Detect which cell encompasses the target text, then output its (X, Y) center coordinate. 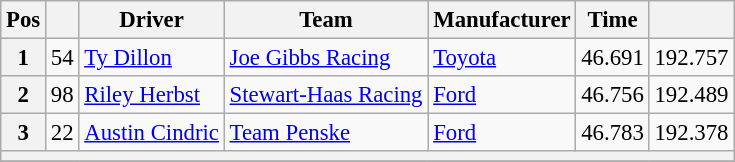
46.691 (612, 58)
1 (24, 58)
Team Penske (326, 133)
Ty Dillon (152, 58)
Riley Herbst (152, 95)
3 (24, 133)
98 (62, 95)
2 (24, 95)
46.756 (612, 95)
Driver (152, 20)
192.378 (692, 133)
Stewart-Haas Racing (326, 95)
Time (612, 20)
Austin Cindric (152, 133)
Team (326, 20)
54 (62, 58)
46.783 (612, 133)
Pos (24, 20)
Manufacturer (502, 20)
192.489 (692, 95)
Toyota (502, 58)
Joe Gibbs Racing (326, 58)
22 (62, 133)
192.757 (692, 58)
